From the cell containing the given text, extract its center point as (x, y) coordinate. 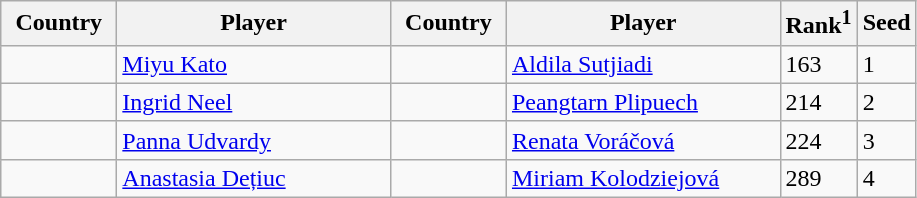
1 (886, 64)
Rank1 (818, 24)
Miyu Kato (254, 64)
Peangtarn Plipuech (643, 102)
Miriam Kolodziejová (643, 178)
3 (886, 140)
Panna Udvardy (254, 140)
224 (818, 140)
Seed (886, 24)
Ingrid Neel (254, 102)
163 (818, 64)
4 (886, 178)
214 (818, 102)
289 (818, 178)
2 (886, 102)
Renata Voráčová (643, 140)
Aldila Sutjiadi (643, 64)
Anastasia Dețiuc (254, 178)
